Return (X, Y) of the center of cell containing provided text 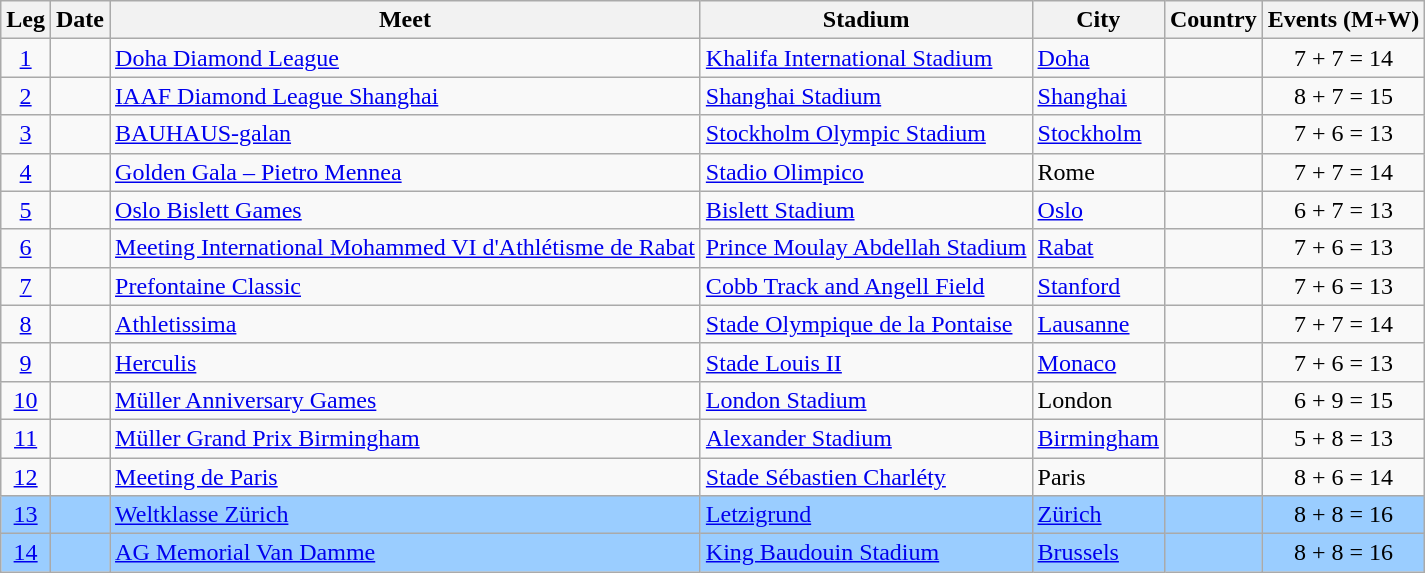
Birmingham (1098, 438)
Letzigrund (866, 515)
Shanghai (1098, 96)
Athletissima (406, 324)
Stadio Olimpico (866, 172)
Date (80, 20)
2 (26, 96)
King Baudouin Stadium (866, 553)
Monaco (1098, 362)
14 (26, 553)
Stockholm (1098, 134)
8 + 7 = 15 (1344, 96)
Herculis (406, 362)
Doha (1098, 58)
Müller Grand Prix Birmingham (406, 438)
Weltklasse Zürich (406, 515)
5 + 8 = 13 (1344, 438)
Stockholm Olympic Stadium (866, 134)
Country (1213, 20)
8 (26, 324)
6 (26, 248)
Stade Sébastien Charléty (866, 477)
6 + 7 = 13 (1344, 210)
Müller Anniversary Games (406, 400)
Meet (406, 20)
Golden Gala – Pietro Mennea (406, 172)
Bislett Stadium (866, 210)
Stadium (866, 20)
Oslo Bislett Games (406, 210)
Events (M+W) (1344, 20)
Rome (1098, 172)
London (1098, 400)
11 (26, 438)
Paris (1098, 477)
City (1098, 20)
Stade Louis II (866, 362)
Lausanne (1098, 324)
Stanford (1098, 286)
Zürich (1098, 515)
Meeting de Paris (406, 477)
12 (26, 477)
Khalifa International Stadium (866, 58)
London Stadium (866, 400)
Rabat (1098, 248)
9 (26, 362)
Prince Moulay Abdellah Stadium (866, 248)
Prefontaine Classic (406, 286)
Alexander Stadium (866, 438)
Stade Olympique de la Pontaise (866, 324)
7 (26, 286)
Shanghai Stadium (866, 96)
AG Memorial Van Damme (406, 553)
5 (26, 210)
BAUHAUS-galan (406, 134)
13 (26, 515)
4 (26, 172)
Meeting International Mohammed VI d'Athlétisme de Rabat (406, 248)
Brussels (1098, 553)
Doha Diamond League (406, 58)
3 (26, 134)
Leg (26, 20)
Oslo (1098, 210)
10 (26, 400)
IAAF Diamond League Shanghai (406, 96)
8 + 6 = 14 (1344, 477)
1 (26, 58)
Cobb Track and Angell Field (866, 286)
6 + 9 = 15 (1344, 400)
